Search for the cell housing the specified text and yield its (x, y) center coordinate. 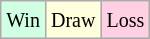
Loss (126, 20)
Draw (72, 20)
Win (24, 20)
